Pinpoint the cell where the given text exists, returning its (x, y) midpoint coordinate. 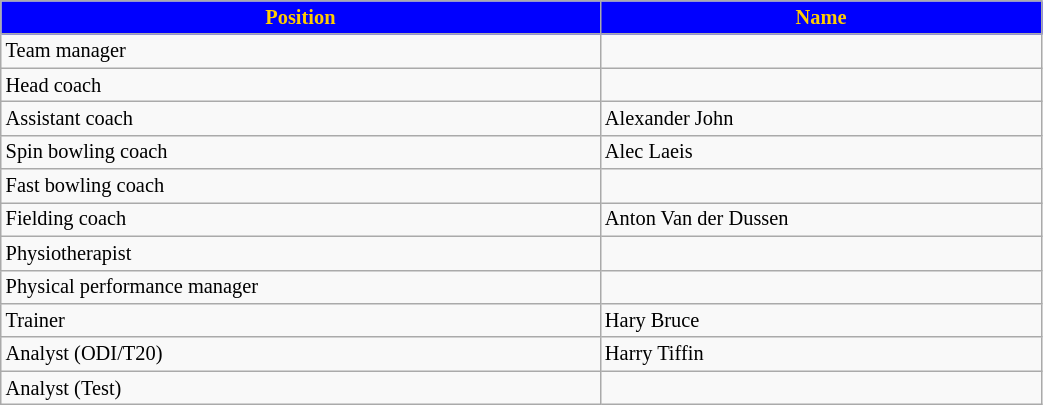
Analyst (Test) (300, 388)
Hary Bruce (821, 320)
Physical performance manager (300, 287)
Fielding coach (300, 219)
Team manager (300, 51)
Physiotherapist (300, 253)
Name (821, 17)
Anton Van der Dussen (821, 219)
Alec Laeis (821, 152)
Harry Tiffin (821, 354)
Assistant coach (300, 118)
Analyst (ODI/T20) (300, 354)
Position (300, 17)
Fast bowling coach (300, 186)
Spin bowling coach (300, 152)
Trainer (300, 320)
Head coach (300, 85)
Alexander John (821, 118)
